From the cell containing the given text, extract its center point as [X, Y] coordinate. 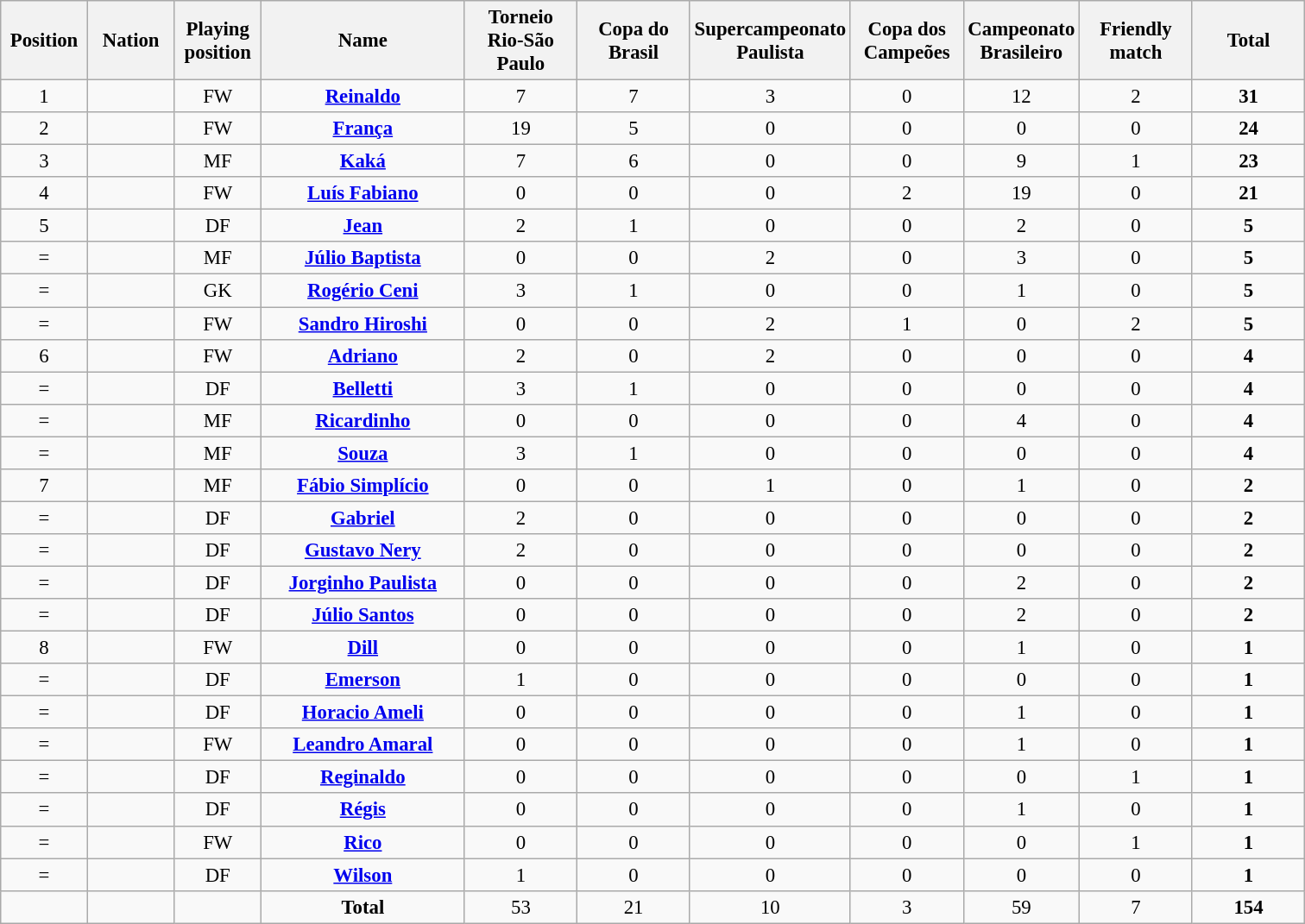
Campeonato Brasileiro [1022, 41]
Ricardinho [363, 420]
Fábio Simplício [363, 486]
Júlio Baptista [363, 258]
8 [45, 648]
Wilson [363, 875]
154 [1248, 907]
Gustavo Nery [363, 550]
12 [1022, 97]
23 [1248, 161]
Dill [363, 648]
59 [1022, 907]
Régis [363, 810]
Emerson [363, 680]
Copa dos Campeões [906, 41]
Nation [131, 41]
9 [1022, 161]
Jorginho Paulista [363, 582]
Torneio Rio-São Paulo [521, 41]
França [363, 129]
Name [363, 41]
Belletti [363, 388]
53 [521, 907]
Horacio Ameli [363, 713]
Position [45, 41]
Gabriel [363, 518]
31 [1248, 97]
Sandro Hiroshi [363, 324]
Leandro Amaral [363, 745]
24 [1248, 129]
Luís Fabiano [363, 193]
Reinaldo [363, 97]
Adriano [363, 355]
Playing position [217, 41]
Jean [363, 226]
Rico [363, 842]
Friendly match [1136, 41]
GK [217, 291]
Júlio Santos [363, 615]
Reginaldo [363, 777]
Copa do Brasil [634, 41]
Souza [363, 453]
Kaká [363, 161]
Supercampeonato Paulista [770, 41]
Rogério Ceni [363, 291]
10 [770, 907]
